Locate the cell with the specified text and output its [X, Y] center coordinate. 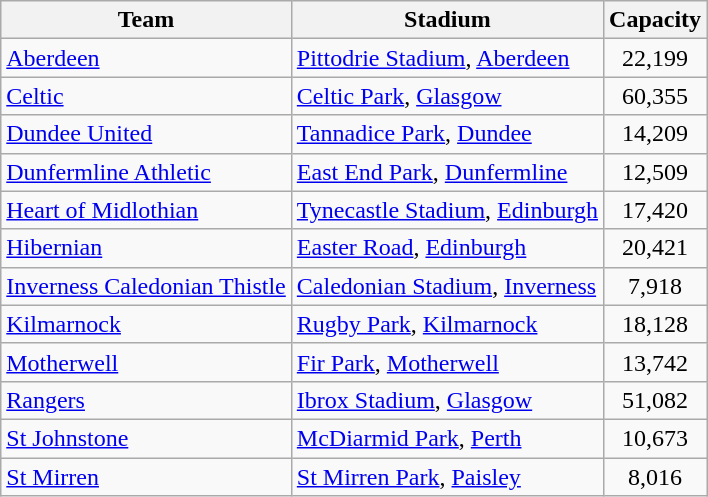
20,421 [656, 248]
East End Park, Dunfermline [447, 172]
Aberdeen [146, 58]
Motherwell [146, 362]
Dundee United [146, 134]
10,673 [656, 438]
Heart of Midlothian [146, 210]
Celtic [146, 96]
Ibrox Stadium, Glasgow [447, 400]
12,509 [656, 172]
Dunfermline Athletic [146, 172]
Tynecastle Stadium, Edinburgh [447, 210]
Stadium [447, 20]
Hibernian [146, 248]
18,128 [656, 324]
Tannadice Park, Dundee [447, 134]
St Mirren Park, Paisley [447, 477]
Rangers [146, 400]
13,742 [656, 362]
St Mirren [146, 477]
7,918 [656, 286]
St Johnstone [146, 438]
McDiarmid Park, Perth [447, 438]
Caledonian Stadium, Inverness [447, 286]
22,199 [656, 58]
14,209 [656, 134]
60,355 [656, 96]
Pittodrie Stadium, Aberdeen [447, 58]
8,016 [656, 477]
Capacity [656, 20]
Rugby Park, Kilmarnock [447, 324]
Team [146, 20]
Fir Park, Motherwell [447, 362]
Easter Road, Edinburgh [447, 248]
Celtic Park, Glasgow [447, 96]
Inverness Caledonian Thistle [146, 286]
17,420 [656, 210]
Kilmarnock [146, 324]
51,082 [656, 400]
